Return the [X, Y] coordinate for the center point of the cell that contains the specified text.  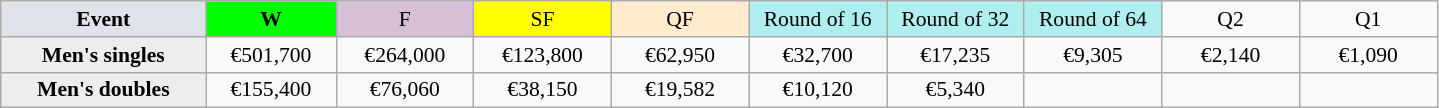
W [271, 19]
€123,800 [543, 55]
€62,950 [680, 55]
Q1 [1368, 19]
QF [680, 19]
€32,700 [818, 55]
€2,140 [1231, 55]
F [405, 19]
€38,150 [543, 90]
SF [543, 19]
€155,400 [271, 90]
€501,700 [271, 55]
€264,000 [405, 55]
€1,090 [1368, 55]
€5,340 [955, 90]
Men's doubles [104, 90]
Round of 32 [955, 19]
€9,305 [1093, 55]
Q2 [1231, 19]
Event [104, 19]
€10,120 [818, 90]
Round of 16 [818, 19]
Men's singles [104, 55]
€76,060 [405, 90]
€17,235 [955, 55]
€19,582 [680, 90]
Round of 64 [1093, 19]
